From the cell containing the given text, extract its center point as (X, Y) coordinate. 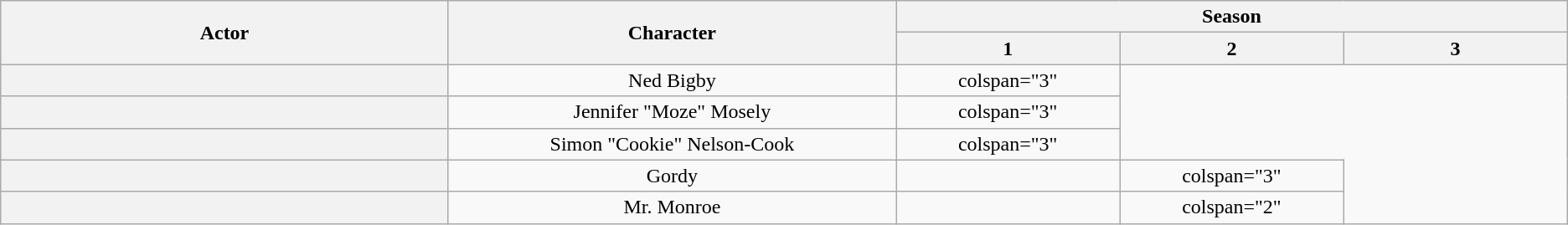
colspan="2" (1231, 207)
2 (1231, 49)
Season (1232, 17)
Gordy (672, 176)
Ned Bigby (672, 80)
1 (1008, 49)
Actor (224, 33)
Mr. Monroe (672, 207)
Character (672, 33)
Jennifer "Moze" Mosely (672, 112)
3 (1456, 49)
Simon "Cookie" Nelson-Cook (672, 144)
